Determine the (x, y) coordinate at the center of the cell enclosing the given text.  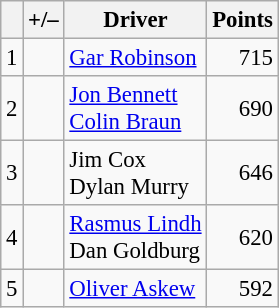
Jim Cox Dylan Murry (136, 174)
4 (12, 238)
715 (242, 58)
620 (242, 238)
Rasmus Lindh Dan Goldburg (136, 238)
Jon Bennett Colin Braun (136, 108)
Driver (136, 20)
592 (242, 289)
646 (242, 174)
2 (12, 108)
+/– (44, 20)
Points (242, 20)
5 (12, 289)
3 (12, 174)
690 (242, 108)
Oliver Askew (136, 289)
Gar Robinson (136, 58)
1 (12, 58)
